Locate the cell with the specified text and output its (x, y) center coordinate. 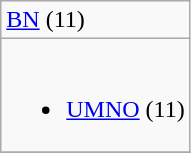
BN (11) (96, 20)
UMNO (11) (96, 96)
